For the text-containing cell, return its midpoint in [X, Y] coordinate format. 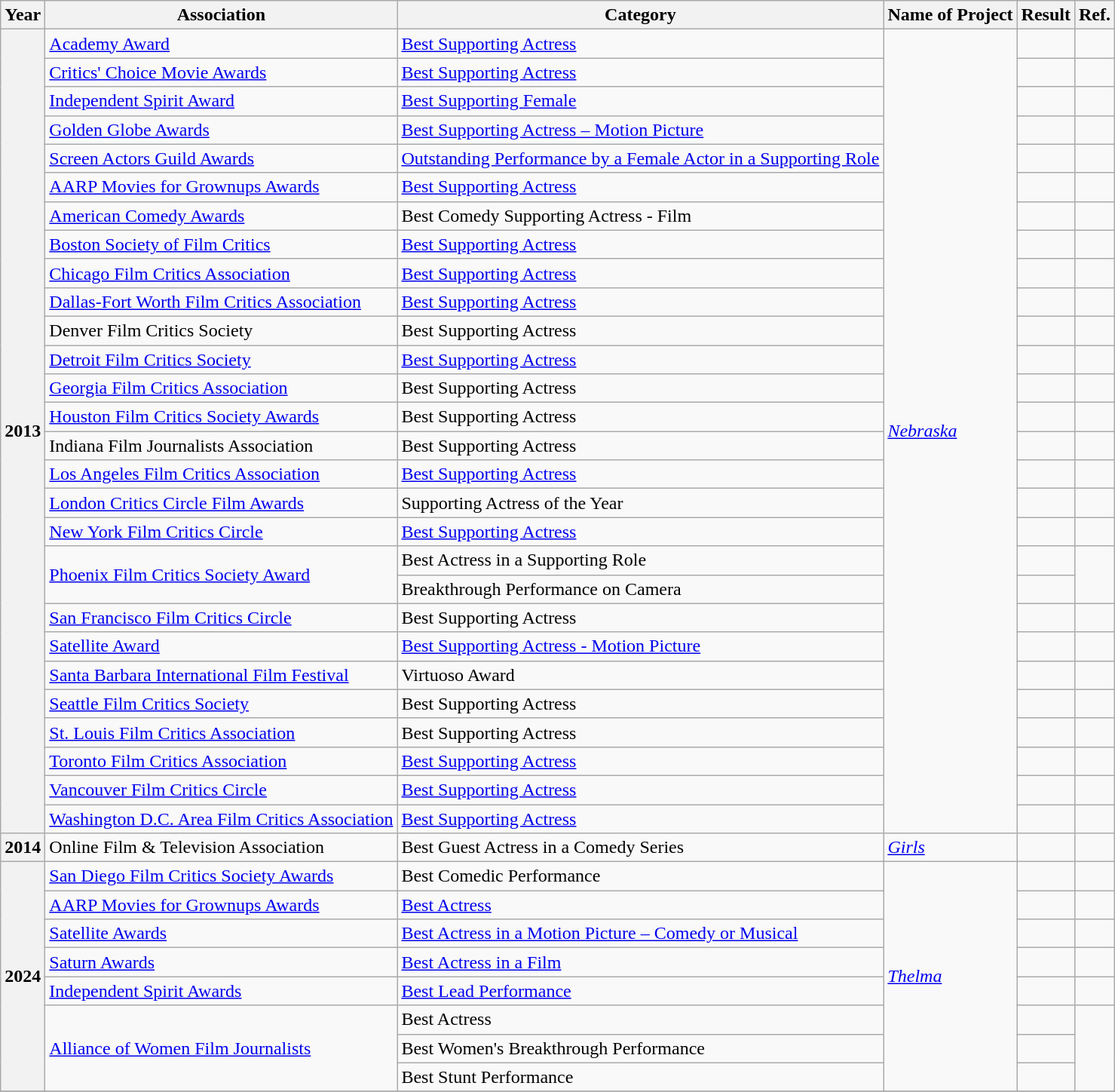
Ref. [1095, 15]
Washington D.C. Area Film Critics Association [222, 818]
Seattle Film Critics Society [222, 704]
Virtuoso Award [641, 675]
Critics' Choice Movie Awards [222, 72]
2014 [23, 848]
Best Comedy Supporting Actress - Film [641, 216]
Best Actress in a Motion Picture – Comedy or Musical [641, 934]
Best Guest Actress in a Comedy Series [641, 848]
Dallas-Fort Worth Film Critics Association [222, 302]
Best Supporting Actress – Motion Picture [641, 130]
Boston Society of Film Critics [222, 244]
Best Actress in a Film [641, 962]
Satellite Awards [222, 934]
Satellite Award [222, 646]
Breakthrough Performance on Camera [641, 589]
Best Lead Performance [641, 991]
Independent Spirit Awards [222, 991]
Best Supporting Female [641, 101]
St. Louis Film Critics Association [222, 732]
American Comedy Awards [222, 216]
Outstanding Performance by a Female Actor in a Supporting Role [641, 158]
Denver Film Critics Society [222, 330]
Best Stunt Performance [641, 1077]
Golden Globe Awards [222, 130]
2024 [23, 977]
Saturn Awards [222, 962]
Best Actress in a Supporting Role [641, 560]
Name of Project [950, 15]
Georgia Film Critics Association [222, 388]
2013 [23, 431]
Nebraska [950, 431]
Academy Award [222, 44]
Girls [950, 848]
Detroit Film Critics Society [222, 360]
Online Film & Television Association [222, 848]
Vancouver Film Critics Circle [222, 790]
Year [23, 15]
Screen Actors Guild Awards [222, 158]
Phoenix Film Critics Society Award [222, 575]
Houston Film Critics Society Awards [222, 417]
Independent Spirit Award [222, 101]
Thelma [950, 977]
Alliance of Women Film Journalists [222, 1048]
Best Women's Breakthrough Performance [641, 1048]
Toronto Film Critics Association [222, 761]
Los Angeles Film Critics Association [222, 474]
San Diego Film Critics Society Awards [222, 876]
Result [1046, 15]
Category [641, 15]
New York Film Critics Circle [222, 532]
Supporting Actress of the Year [641, 503]
Best Supporting Actress - Motion Picture [641, 646]
Association [222, 15]
Chicago Film Critics Association [222, 273]
London Critics Circle Film Awards [222, 503]
Indiana Film Journalists Association [222, 446]
Santa Barbara International Film Festival [222, 675]
Best Comedic Performance [641, 876]
San Francisco Film Critics Circle [222, 618]
